Provide the [X, Y] coordinate of the cell's center where the given text is located.  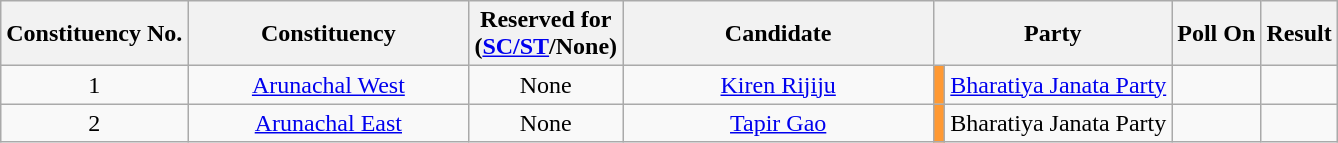
2 [94, 123]
Constituency [328, 34]
Kiren Rijiju [778, 85]
Constituency No. [94, 34]
Result [1299, 34]
Reserved for(SC/ST/None) [546, 34]
Tapir Gao [778, 123]
Poll On [1216, 34]
Candidate [778, 34]
Party [1053, 34]
1 [94, 85]
Arunachal East [328, 123]
Arunachal West [328, 85]
